For the text-containing cell, return its midpoint in [x, y] coordinate format. 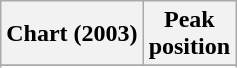
Chart (2003) [72, 34]
Peakposition [189, 34]
